Locate the cell with the specified text and output its (x, y) center coordinate. 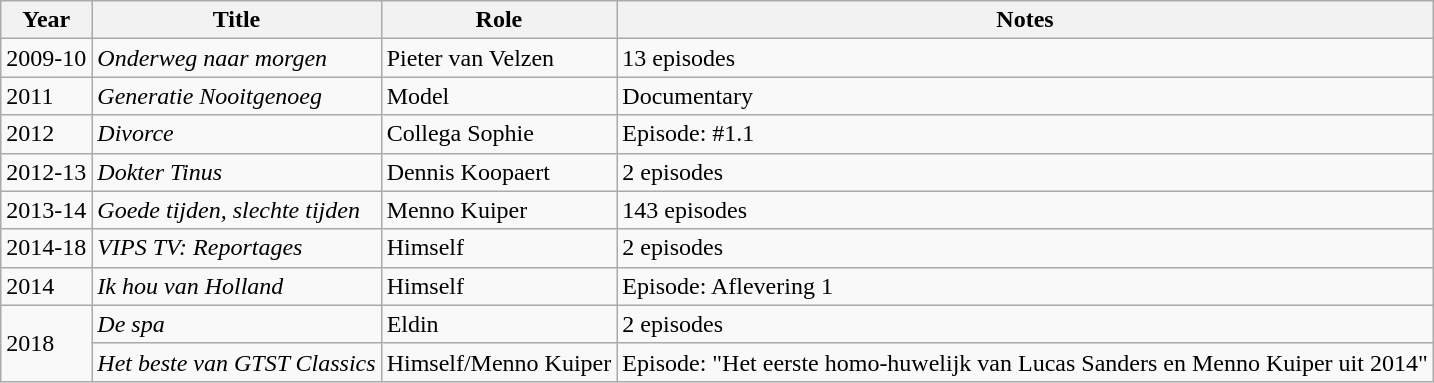
Goede tijden, slechte tijden (236, 210)
Ik hou van Holland (236, 286)
Notes (1025, 20)
Onderweg naar morgen (236, 58)
2018 (46, 343)
Episode: Aflevering 1 (1025, 286)
2014 (46, 286)
Generatie Nooitgenoeg (236, 96)
Menno Kuiper (499, 210)
Divorce (236, 134)
2012 (46, 134)
Himself/Menno Kuiper (499, 362)
2014-18 (46, 248)
VIPS TV: Reportages (236, 248)
Role (499, 20)
Eldin (499, 324)
143 episodes (1025, 210)
Episode: "Het eerste homo-huwelijk van Lucas Sanders en Menno Kuiper uit 2014" (1025, 362)
13 episodes (1025, 58)
Episode: #1.1 (1025, 134)
2013-14 (46, 210)
2009-10 (46, 58)
Model (499, 96)
Year (46, 20)
Dokter Tinus (236, 172)
Het beste van GTST Classics (236, 362)
Documentary (1025, 96)
2012-13 (46, 172)
Pieter van Velzen (499, 58)
Dennis Koopaert (499, 172)
Title (236, 20)
2011 (46, 96)
De spa (236, 324)
Collega Sophie (499, 134)
